Detect which cell encompasses the target text, then output its [X, Y] center coordinate. 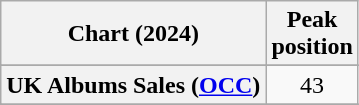
43 [312, 85]
UK Albums Sales (OCC) [134, 85]
Peakposition [312, 34]
Chart (2024) [134, 34]
